Capture the cell that displays the provided text and extract its (x, y) central coordinate. 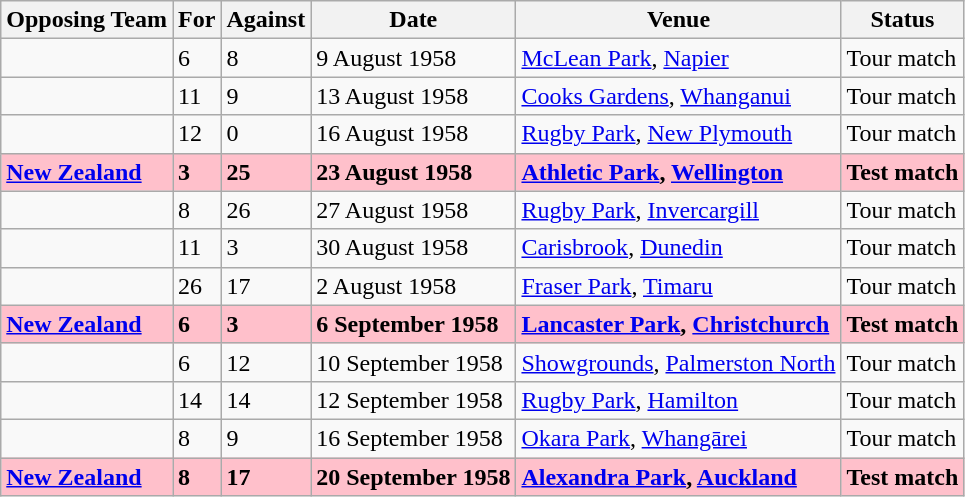
Opposing Team (87, 20)
Rugby Park, Hamilton (678, 400)
For (197, 20)
20 September 1958 (414, 477)
27 August 1958 (414, 210)
16 August 1958 (414, 134)
6 September 1958 (414, 324)
Against (266, 20)
Okara Park, Whangārei (678, 438)
Cooks Gardens, Whanganui (678, 96)
12 September 1958 (414, 400)
23 August 1958 (414, 172)
2 August 1958 (414, 286)
McLean Park, Napier (678, 58)
9 August 1958 (414, 58)
Date (414, 20)
Lancaster Park, Christchurch (678, 324)
Fraser Park, Timaru (678, 286)
0 (266, 134)
30 August 1958 (414, 248)
Athletic Park, Wellington (678, 172)
Status (902, 20)
16 September 1958 (414, 438)
13 August 1958 (414, 96)
Carisbrook, Dunedin (678, 248)
Alexandra Park, Auckland (678, 477)
Rugby Park, Invercargill (678, 210)
Showgrounds, Palmerston North (678, 362)
10 September 1958 (414, 362)
Rugby Park, New Plymouth (678, 134)
25 (266, 172)
Venue (678, 20)
